From the cell containing the given text, extract its center point as (X, Y) coordinate. 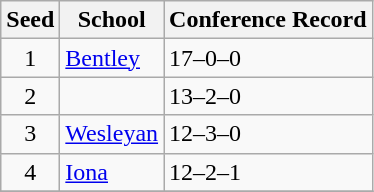
3 (30, 134)
13–2–0 (268, 96)
1 (30, 58)
12–3–0 (268, 134)
Iona (112, 172)
Conference Record (268, 20)
4 (30, 172)
Seed (30, 20)
School (112, 20)
12–2–1 (268, 172)
Bentley (112, 58)
Wesleyan (112, 134)
17–0–0 (268, 58)
2 (30, 96)
